Extract the (x, y) coordinate from the center of the cell holding the provided text.  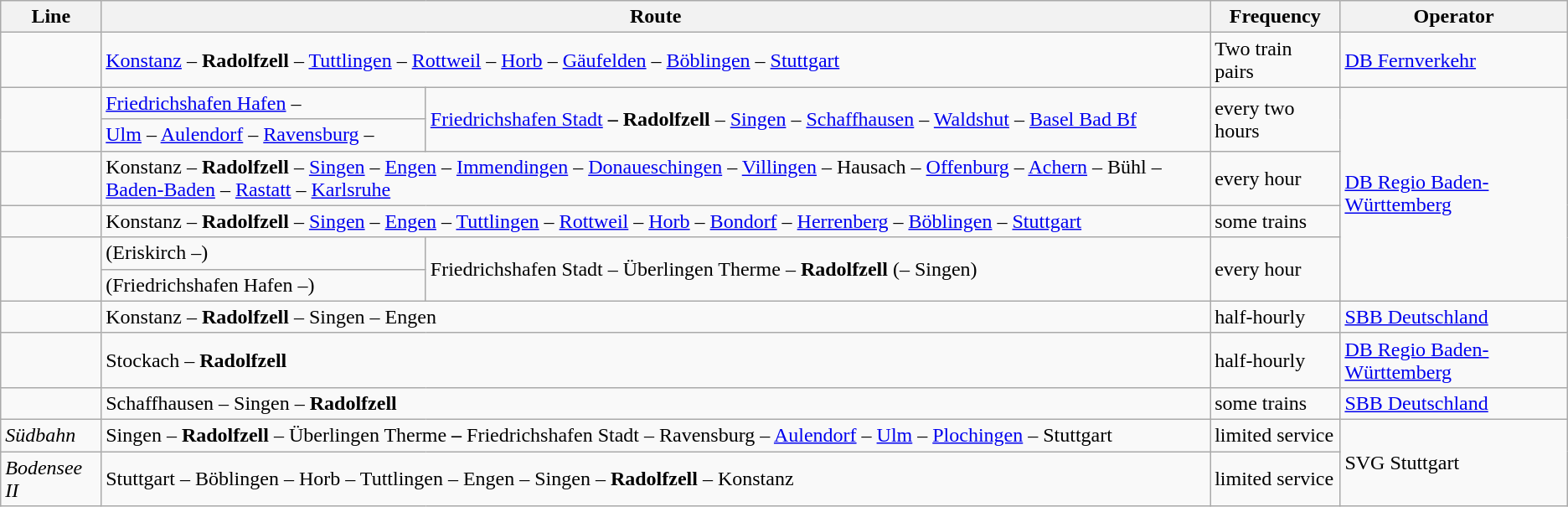
Schaffhausen – Singen – Radolfzell (656, 403)
Stuttgart – Böblingen – Horb – Tuttlingen – Engen – Singen – Radolfzell – Konstanz (656, 478)
SVG Stuttgart (1454, 463)
Operator (1454, 17)
Konstanz – Radolfzell – Singen – Engen – Tuttlingen – Rottweil – Horb – Bondorf – Herrenberg – Böblingen – Stuttgart (656, 221)
Line (51, 17)
Friedrichshafen Hafen – (264, 103)
Ulm – Aulendorf – Ravensburg – (264, 135)
Friedrichshafen Stadt – Überlingen Therme – Radolfzell (– Singen) (818, 269)
Frequency (1275, 17)
Konstanz – Radolfzell – Singen – Engen (656, 317)
Singen – Radolfzell – Überlingen Therme – Friedrichshafen Stadt – Ravensburg – Aulendorf – Ulm – Plochingen – Stuttgart (656, 435)
(Friedrichshafen Hafen –) (264, 285)
Route (656, 17)
Stockach – Radolfzell (656, 360)
every two hours (1275, 119)
DB Fernverkehr (1454, 60)
Südbahn (51, 435)
Konstanz – Radolfzell – Tuttlingen – Rottweil – Horb – Gäufelden – Böblingen – Stuttgart (656, 60)
Friedrichshafen Stadt – Radolfzell – Singen – Schaffhausen – Waldshut – Basel Bad Bf (818, 119)
Two train pairs (1275, 60)
Bodensee II (51, 478)
(Eriskirch –) (264, 253)
